Return [x, y] of the center of cell containing provided text 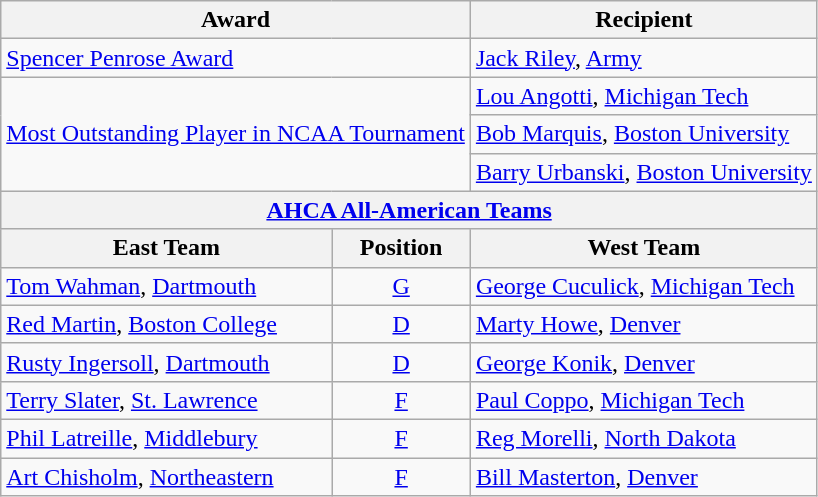
George Konik, Denver [644, 362]
Rusty Ingersoll, Dartmouth [166, 362]
G [401, 286]
East Team [166, 248]
Barry Urbanski, Boston University [644, 172]
Jack Riley, Army [644, 58]
Bob Marquis, Boston University [644, 134]
Marty Howe, Denver [644, 324]
Position [401, 248]
Reg Morelli, North Dakota [644, 438]
Award [236, 20]
Phil Latreille, Middlebury [166, 438]
George Cuculick, Michigan Tech [644, 286]
Terry Slater, St. Lawrence [166, 400]
Lou Angotti, Michigan Tech [644, 96]
Art Chisholm, Northeastern [166, 477]
Tom Wahman, Dartmouth [166, 286]
Most Outstanding Player in NCAA Tournament [236, 134]
Spencer Penrose Award [236, 58]
Bill Masterton, Denver [644, 477]
Red Martin, Boston College [166, 324]
AHCA All-American Teams [410, 210]
Paul Coppo, Michigan Tech [644, 400]
West Team [644, 248]
Recipient [644, 20]
